Capture the cell that displays the provided text and extract its [x, y] central coordinate. 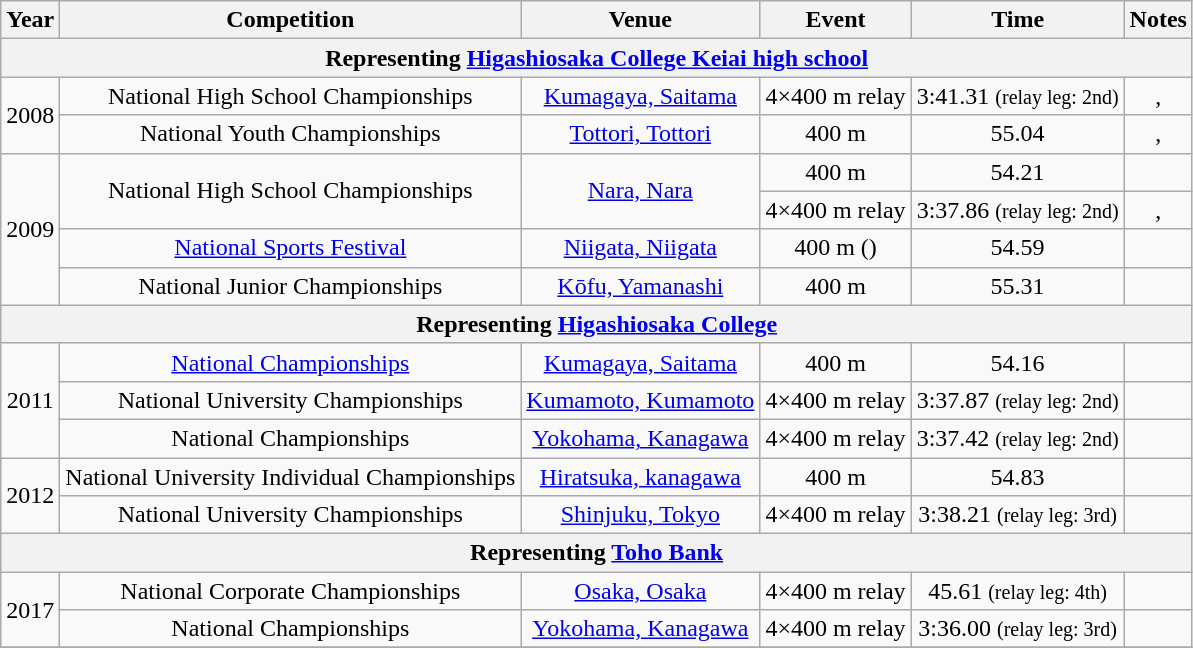
Kumamoto, Kumamoto [640, 400]
2017 [30, 610]
Event [836, 20]
3:38.21 (relay leg: 3rd) [1018, 515]
54.83 [1018, 477]
2012 [30, 496]
Competition [290, 20]
National Corporate Championships [290, 591]
2009 [30, 229]
55.04 [1018, 134]
Representing Higashiosaka College Keiai high school [597, 58]
National University Individual Championships [290, 477]
Venue [640, 20]
3:36.00 (relay leg: 3rd) [1018, 629]
Representing Higashiosaka College [597, 324]
Nara, Nara [640, 191]
Tottori, Tottori [640, 134]
54.16 [1018, 362]
Niigata, Niigata [640, 248]
400 m () [836, 248]
54.59 [1018, 248]
Shinjuku, Tokyo [640, 515]
Time [1018, 20]
Osaka, Osaka [640, 591]
3:37.86 (relay leg: 2nd) [1018, 210]
National Youth Championships [290, 134]
Hiratsuka, kanagawa [640, 477]
3:37.42 (relay leg: 2nd) [1018, 438]
Kōfu, Yamanashi [640, 286]
3:37.87 (relay leg: 2nd) [1018, 400]
National Sports Festival [290, 248]
55.31 [1018, 286]
2011 [30, 400]
2008 [30, 115]
54.21 [1018, 172]
National Junior Championships [290, 286]
Notes [1158, 20]
45.61 (relay leg: 4th) [1018, 591]
3:41.31 (relay leg: 2nd) [1018, 96]
Representing Toho Bank [597, 553]
Year [30, 20]
